Return the (x, y) coordinate for the center point of the cell that contains the specified text.  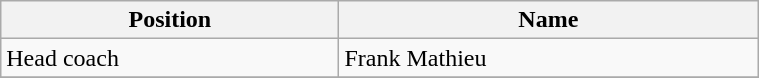
Name (548, 20)
Frank Mathieu (548, 58)
Head coach (170, 58)
Position (170, 20)
